Find where the given text appears and provide that cell's center as [X, Y] coordinate. 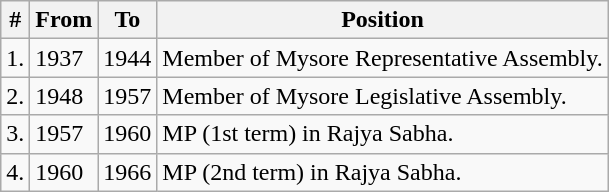
Member of Mysore Legislative Assembly. [382, 96]
4. [16, 172]
To [128, 20]
Member of Mysore Representative Assembly. [382, 58]
Position [382, 20]
1948 [64, 96]
From [64, 20]
MP (1st term) in Rajya Sabha. [382, 134]
1966 [128, 172]
1. [16, 58]
MP (2nd term) in Rajya Sabha. [382, 172]
# [16, 20]
1944 [128, 58]
1937 [64, 58]
3. [16, 134]
2. [16, 96]
